Identify which cell holds the provided text, then report its [x, y] central coordinate. 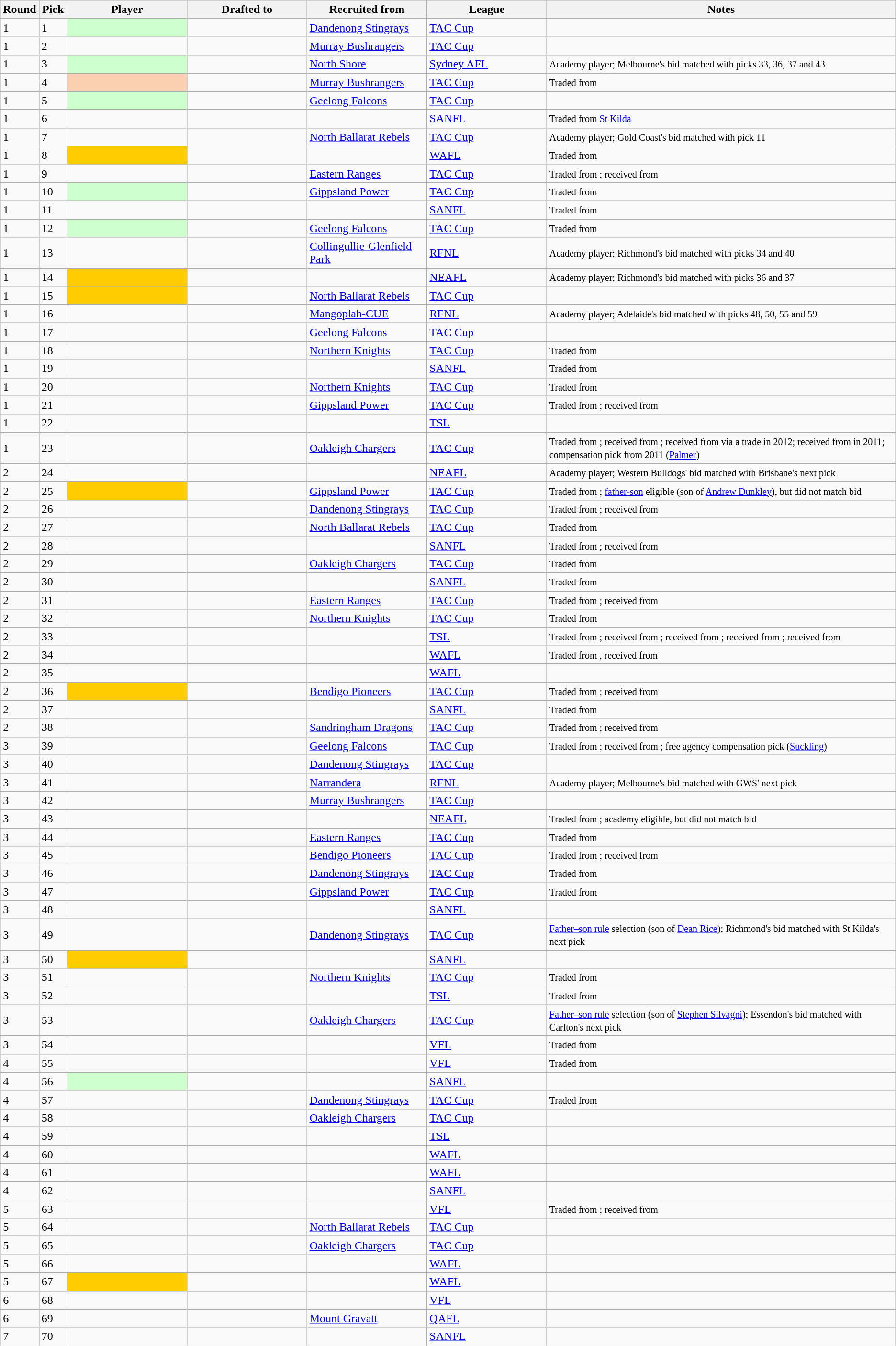
North Shore [367, 64]
Pick [53, 10]
Academy player; Melbourne's bid matched with picks 33, 36, 37 and 43 [721, 64]
13 [53, 253]
34 [53, 655]
Mangoplah-CUE [367, 314]
47 [53, 892]
Academy player; Richmond's bid matched with picks 34 and 40 [721, 253]
35 [53, 673]
Player [127, 10]
52 [53, 996]
61 [53, 1173]
67 [53, 1282]
22 [53, 423]
36 [53, 691]
17 [53, 332]
68 [53, 1300]
28 [53, 545]
45 [53, 855]
Traded from ; received from ; received from ; received from ; received from [721, 637]
Traded from ; received from ; received from via a trade in 2012; received from in 2011; compensation pick from 2011 (Palmer) [721, 448]
44 [53, 837]
19 [53, 369]
43 [53, 819]
53 [53, 1021]
Academy player; Melbourne's bid matched with GWS' next pick [721, 782]
Academy player; Richmond's bid matched with picks 36 and 37 [721, 278]
25 [53, 491]
Sydney AFL [487, 64]
69 [53, 1318]
62 [53, 1191]
21 [53, 405]
46 [53, 874]
32 [53, 618]
Narrandera [367, 782]
39 [53, 746]
Recruited from [367, 10]
11 [53, 210]
Academy player; Adelaide's bid matched with picks 48, 50, 55 and 59 [721, 314]
65 [53, 1245]
66 [53, 1264]
Traded from , received from [721, 655]
42 [53, 800]
Academy player; Gold Coast's bid matched with pick 11 [721, 137]
56 [53, 1081]
Notes [721, 10]
55 [53, 1063]
Father–son rule selection (son of Stephen Silvagni); Essendon's bid matched with Carlton's next pick [721, 1021]
16 [53, 314]
Mount Gravatt [367, 1318]
37 [53, 709]
63 [53, 1209]
18 [53, 350]
10 [53, 191]
Traded from ; academy eligible, but did not match bid [721, 819]
Drafted to [247, 10]
20 [53, 387]
41 [53, 782]
23 [53, 448]
15 [53, 296]
12 [53, 228]
58 [53, 1118]
Collingullie-Glenfield Park [367, 253]
48 [53, 910]
49 [53, 934]
Academy player; Western Bulldogs' bid matched with Brisbane's next pick [721, 472]
QAFL [487, 1318]
29 [53, 564]
50 [53, 959]
60 [53, 1154]
64 [53, 1227]
40 [53, 764]
24 [53, 472]
33 [53, 637]
Traded from ; received from ; free agency compensation pick (Suckling) [721, 746]
70 [53, 1336]
27 [53, 527]
30 [53, 582]
26 [53, 509]
59 [53, 1136]
Father–son rule selection (son of Dean Rice); Richmond's bid matched with St Kilda's next pick [721, 934]
57 [53, 1099]
Sandringham Dragons [367, 728]
51 [53, 977]
9 [53, 173]
Traded from St Kilda [721, 119]
14 [53, 278]
54 [53, 1045]
League [487, 10]
8 [53, 155]
Round [20, 10]
38 [53, 728]
Traded from ; father-son eligible (son of Andrew Dunkley), but did not match bid [721, 491]
31 [53, 600]
